Search for the cell housing the specified text and yield its (x, y) center coordinate. 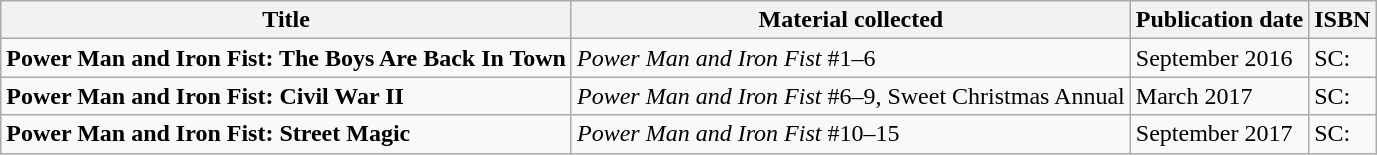
Power Man and Iron Fist #1–6 (850, 58)
March 2017 (1219, 96)
Power Man and Iron Fist #10–15 (850, 134)
ISBN (1342, 20)
Publication date (1219, 20)
Title (286, 20)
Power Man and Iron Fist #6–9, Sweet Christmas Annual (850, 96)
September 2016 (1219, 58)
Power Man and Iron Fist: Civil War II (286, 96)
Material collected (850, 20)
Power Man and Iron Fist: Street Magic (286, 134)
Power Man and Iron Fist: The Boys Are Back In Town (286, 58)
September 2017 (1219, 134)
